Determine the [X, Y] coordinate at the center of the cell enclosing the given text.  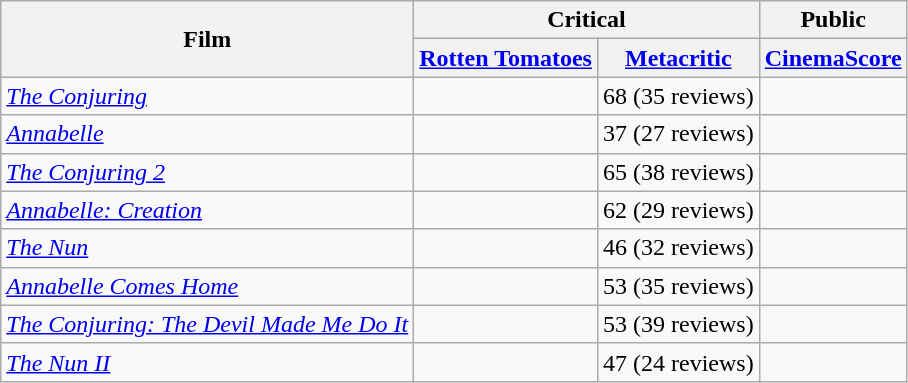
Rotten Tomatoes [506, 58]
37 (27 reviews) [678, 134]
Film [208, 39]
46 (32 reviews) [678, 248]
65 (38 reviews) [678, 172]
The Nun II [208, 362]
53 (39 reviews) [678, 324]
The Conjuring 2 [208, 172]
Metacritic [678, 58]
CinemaScore [833, 58]
68 (35 reviews) [678, 96]
The Conjuring [208, 96]
Public [833, 20]
53 (35 reviews) [678, 286]
Annabelle: Creation [208, 210]
Annabelle [208, 134]
The Nun [208, 248]
Critical [586, 20]
47 (24 reviews) [678, 362]
The Conjuring: The Devil Made Me Do It [208, 324]
Annabelle Comes Home [208, 286]
62 (29 reviews) [678, 210]
